Find where the given text appears and provide that cell's center as [X, Y] coordinate. 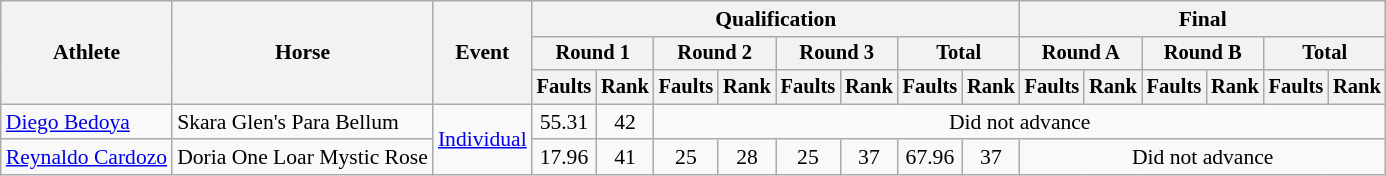
Round 1 [593, 54]
Doria One Loar Mystic Rose [302, 158]
Final [1203, 19]
Skara Glen's Para Bellum [302, 122]
Athlete [86, 52]
28 [747, 158]
Round A [1081, 54]
Event [482, 52]
Round 3 [837, 54]
Round 2 [715, 54]
Diego Bedoya [86, 122]
Reynaldo Cardozo [86, 158]
42 [625, 122]
55.31 [564, 122]
67.96 [930, 158]
Horse [302, 52]
17.96 [564, 158]
Qualification [776, 19]
41 [625, 158]
Individual [482, 140]
Round B [1203, 54]
